Search for the cell housing the specified text and yield its (X, Y) center coordinate. 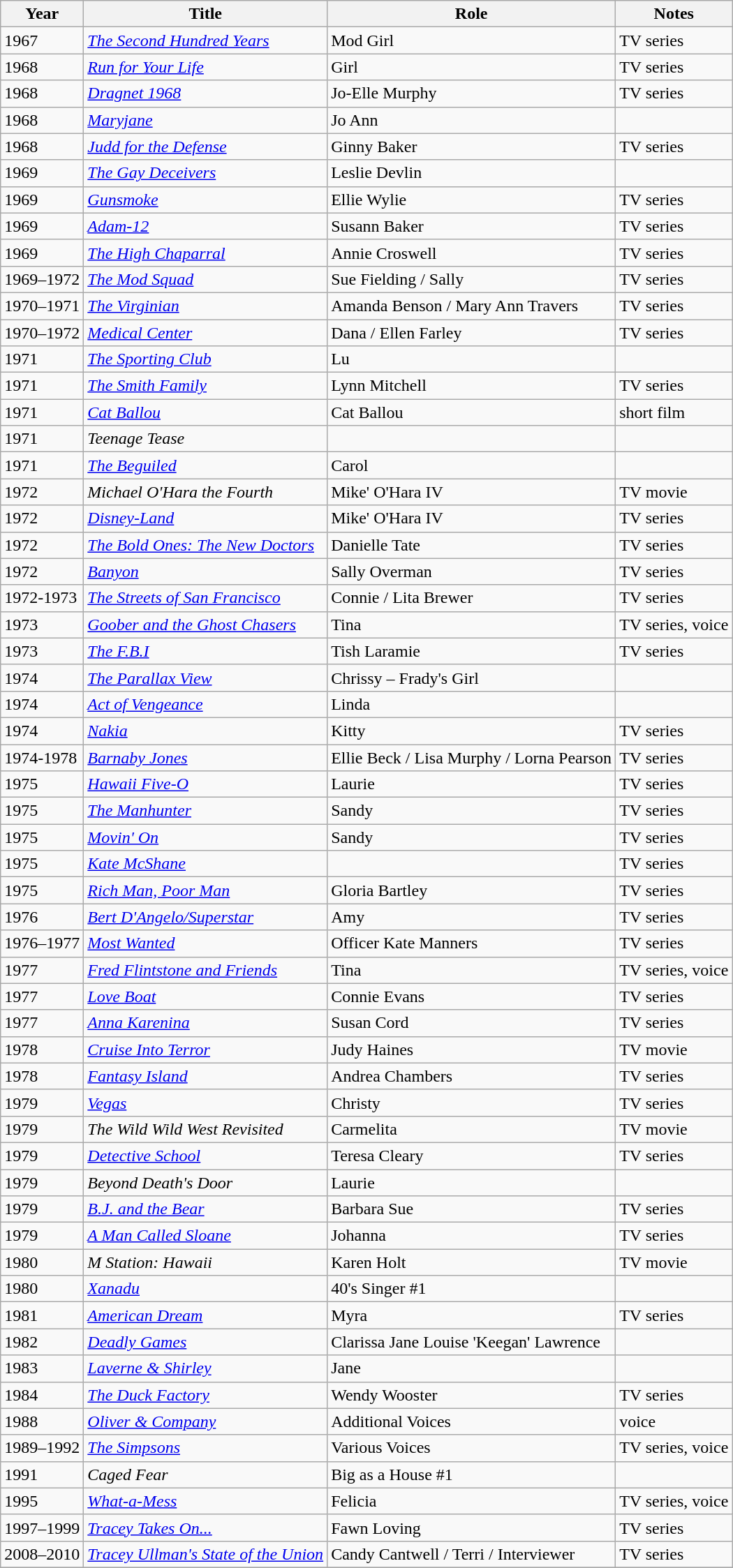
Judy Haines (472, 1050)
Dana / Ellen Farley (472, 333)
Tracey Ullman's State of the Union (205, 1554)
Banyon (205, 572)
Bert D'Angelo/Superstar (205, 917)
Detective School (205, 1156)
Movin' On (205, 837)
The Sporting Club (205, 359)
Clarissa Jane Louise 'Keegan' Lawrence (472, 1342)
The Wild Wild West Revisited (205, 1129)
Jane (472, 1368)
1981 (42, 1315)
Fantasy Island (205, 1076)
Susan Cord (472, 1023)
1995 (42, 1501)
Gloria Bartley (472, 890)
1970–1972 (42, 333)
Sally Overman (472, 572)
Various Voices (472, 1448)
The Duck Factory (205, 1395)
The Simpsons (205, 1448)
Connie Evans (472, 996)
The Parallax View (205, 678)
1997–1999 (42, 1528)
voice (674, 1421)
Candy Cantwell / Terri / Interviewer (472, 1554)
The Smith Family (205, 386)
Ellie Wylie (472, 200)
Annie Croswell (472, 253)
Cruise Into Terror (205, 1050)
Chrissy – Frady's Girl (472, 678)
Dragnet 1968 (205, 94)
1970–1971 (42, 306)
Carol (472, 465)
The Virginian (205, 306)
Michael O'Hara the Fourth (205, 492)
Most Wanted (205, 943)
Nakia (205, 731)
1976–1977 (42, 943)
40's Singer #1 (472, 1289)
The F.B.I (205, 651)
Amanda Benson / Mary Ann Travers (472, 306)
The Manhunter (205, 811)
The Second Hundred Years (205, 40)
Maryjane (205, 120)
Adam-12 (205, 226)
1974-1978 (42, 757)
What-a-Mess (205, 1501)
Goober and the Ghost Chasers (205, 625)
Laverne & Shirley (205, 1368)
1982 (42, 1342)
Andrea Chambers (472, 1076)
Amy (472, 917)
Role (472, 14)
Love Boat (205, 996)
Ginny Baker (472, 147)
1976 (42, 917)
Vegas (205, 1103)
Fred Flintstone and Friends (205, 970)
Disney-Land (205, 518)
Act of Vengeance (205, 704)
Big as a House #1 (472, 1474)
Lynn Mitchell (472, 386)
Karen Holt (472, 1262)
short film (674, 412)
Linda (472, 704)
Jo-Elle Murphy (472, 94)
Additional Voices (472, 1421)
Notes (674, 14)
The Bold Ones: The New Doctors (205, 545)
The Mod Squad (205, 279)
American Dream (205, 1315)
1984 (42, 1395)
Sue Fielding / Sally (472, 279)
Danielle Tate (472, 545)
Beyond Death's Door (205, 1183)
Gunsmoke (205, 200)
Barnaby Jones (205, 757)
Wendy Wooster (472, 1395)
1972-1973 (42, 598)
The Gay Deceivers (205, 173)
Johanna (472, 1236)
2008–2010 (42, 1554)
Leslie Devlin (472, 173)
Oliver & Company (205, 1421)
Officer Kate Manners (472, 943)
A Man Called Sloane (205, 1236)
Carmelita (472, 1129)
M Station: Hawaii (205, 1262)
Teenage Tease (205, 439)
Lu (472, 359)
1967 (42, 40)
Title (205, 14)
Felicia (472, 1501)
The Beguiled (205, 465)
Kate McShane (205, 864)
Mod Girl (472, 40)
B.J. and the Bear (205, 1209)
Christy (472, 1103)
1988 (42, 1421)
Caged Fear (205, 1474)
1969–1972 (42, 279)
Ellie Beck / Lisa Murphy / Lorna Pearson (472, 757)
The High Chaparral (205, 253)
1991 (42, 1474)
Barbara Sue (472, 1209)
Year (42, 14)
Judd for the Defense (205, 147)
Susann Baker (472, 226)
Teresa Cleary (472, 1156)
Tracey Takes On... (205, 1528)
Hawaii Five-O (205, 784)
Fawn Loving (472, 1528)
Tish Laramie (472, 651)
Myra (472, 1315)
Anna Karenina (205, 1023)
Girl (472, 67)
Connie / Lita Brewer (472, 598)
1989–1992 (42, 1448)
Run for Your Life (205, 67)
1983 (42, 1368)
Xanadu (205, 1289)
Medical Center (205, 333)
Deadly Games (205, 1342)
Jo Ann (472, 120)
Kitty (472, 731)
Rich Man, Poor Man (205, 890)
The Streets of San Francisco (205, 598)
